Detect which cell encompasses the target text, then output its [X, Y] center coordinate. 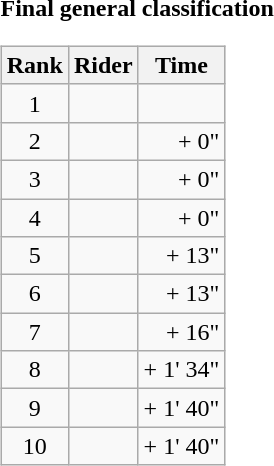
3 [34, 179]
1 [34, 103]
Rank [34, 65]
5 [34, 256]
2 [34, 141]
+ 16" [182, 332]
6 [34, 294]
Rider [103, 65]
8 [34, 370]
+ 1' 34" [182, 370]
10 [34, 446]
Time [182, 65]
7 [34, 332]
4 [34, 217]
9 [34, 408]
